Capture the cell that displays the provided text and extract its (X, Y) central coordinate. 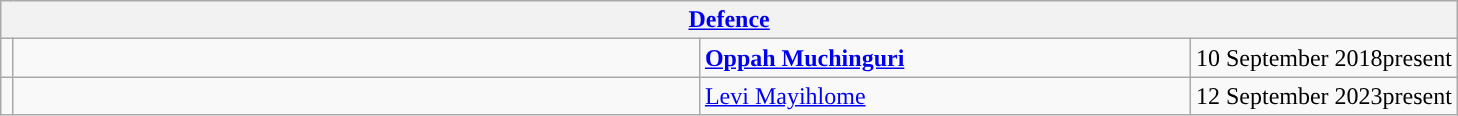
Levi Mayihlome (944, 96)
Oppah Muchinguri (944, 58)
10 September 2018present (1324, 58)
Defence (730, 20)
12 September 2023present (1324, 96)
